Provide the [X, Y] coordinate of the cell's center where the given text is located.  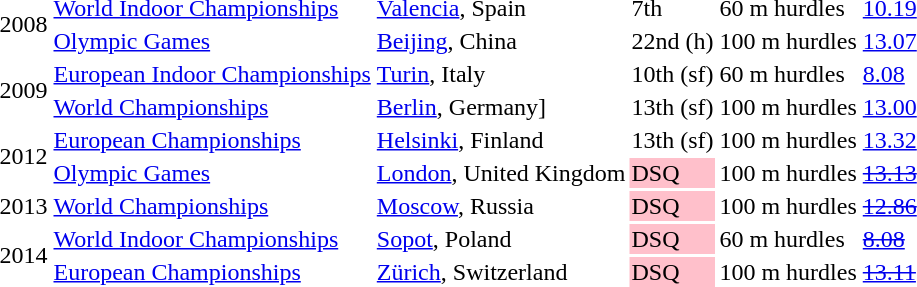
World Indoor Championships [212, 239]
Moscow, Russia [501, 206]
Berlin, Germany] [501, 107]
Helsinki, Finland [501, 140]
Turin, Italy [501, 74]
Sopot, Poland [501, 239]
European Indoor Championships [212, 74]
London, United Kingdom [501, 173]
Beijing, China [501, 41]
10th (sf) [672, 74]
22nd (h) [672, 41]
Zürich, Switzerland [501, 272]
